Detect which cell encompasses the target text, then output its (X, Y) center coordinate. 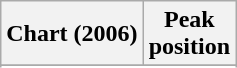
Peakposition (189, 34)
Chart (2006) (72, 34)
